Locate the cell with the specified text and output its [X, Y] center coordinate. 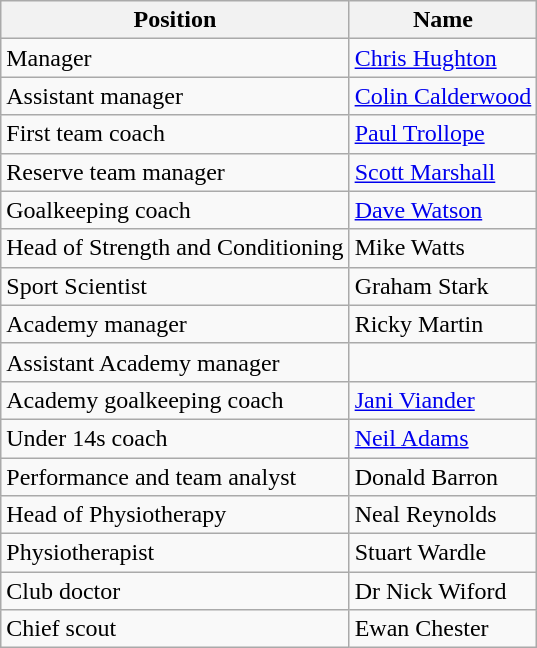
Under 14s coach [175, 438]
Ewan Chester [443, 629]
Club doctor [175, 591]
Graham Stark [443, 286]
Assistant Academy manager [175, 362]
Reserve team manager [175, 172]
Neal Reynolds [443, 515]
Ricky Martin [443, 324]
Academy manager [175, 324]
Goalkeeping coach [175, 210]
Academy goalkeeping coach [175, 400]
Chief scout [175, 629]
Colin Calderwood [443, 96]
Donald Barron [443, 477]
Position [175, 20]
Head of Strength and Conditioning [175, 248]
Performance and team analyst [175, 477]
Stuart Wardle [443, 553]
Dave Watson [443, 210]
Manager [175, 58]
Physiotherapist [175, 553]
Chris Hughton [443, 58]
Sport Scientist [175, 286]
Paul Trollope [443, 134]
Neil Adams [443, 438]
Head of Physiotherapy [175, 515]
Assistant manager [175, 96]
Jani Viander [443, 400]
Dr Nick Wiford [443, 591]
First team coach [175, 134]
Scott Marshall [443, 172]
Name [443, 20]
Mike Watts [443, 248]
